Locate the cell with the specified text and output its [X, Y] center coordinate. 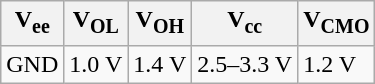
2.5–3.3 V [245, 64]
VCMO [336, 23]
1.4 V [160, 64]
Vee [32, 23]
Vcc [245, 23]
VOH [160, 23]
VOL [96, 23]
1.2 V [336, 64]
GND [32, 64]
1.0 V [96, 64]
